Provide the (x, y) coordinate of the cell's center where the given text is located.  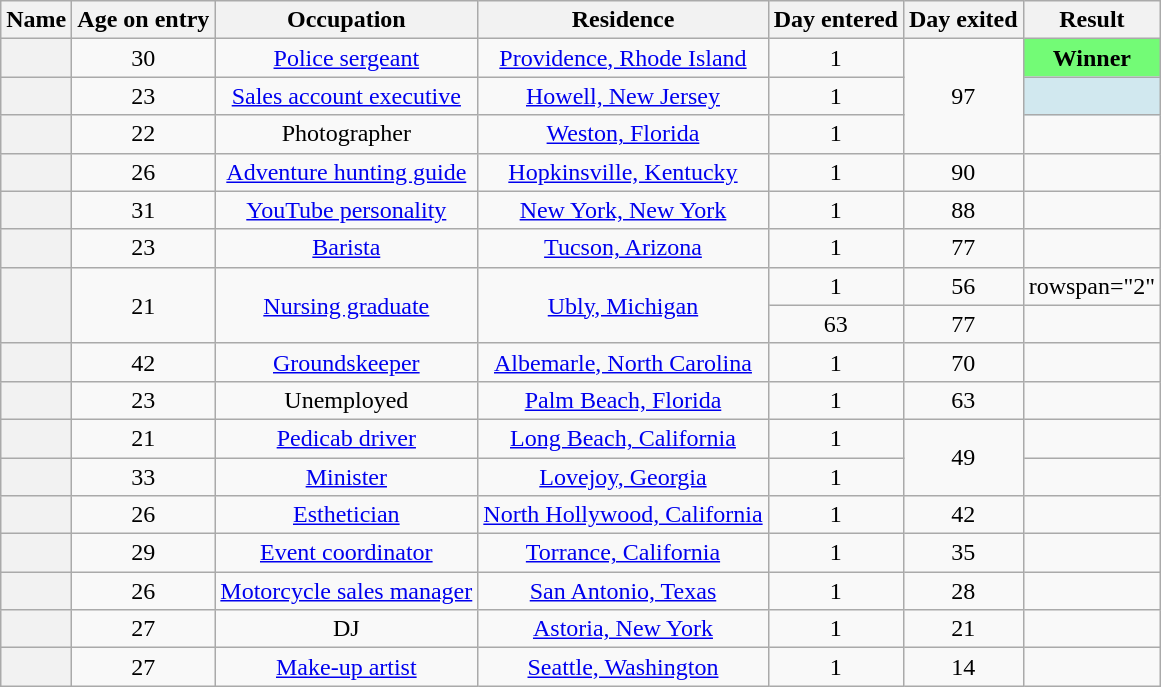
Nursing graduate (346, 305)
rowspan="2" (1092, 286)
Lovejoy, Georgia (623, 477)
35 (963, 553)
90 (963, 172)
Result (1092, 20)
97 (963, 96)
Hopkinsville, Kentucky (623, 172)
88 (963, 210)
Minister (346, 477)
Howell, New Jersey (623, 96)
14 (963, 667)
Age on entry (144, 20)
Barista (346, 248)
Occupation (346, 20)
28 (963, 591)
Ubly, Michigan (623, 305)
Seattle, Washington (623, 667)
56 (963, 286)
Name (36, 20)
San Antonio, Texas (623, 591)
Event coordinator (346, 553)
Motorcycle sales manager (346, 591)
New York, New York (623, 210)
DJ (346, 629)
Providence, Rhode Island (623, 58)
Residence (623, 20)
49 (963, 457)
Tucson, Arizona (623, 248)
Weston, Florida (623, 134)
Day exited (963, 20)
Day entered (836, 20)
Pedicab driver (346, 438)
Groundskeeper (346, 362)
Adventure hunting guide (346, 172)
Long Beach, California (623, 438)
Astoria, New York (623, 629)
Make-up artist (346, 667)
North Hollywood, California (623, 515)
30 (144, 58)
70 (963, 362)
Torrance, California (623, 553)
29 (144, 553)
Sales account executive (346, 96)
Winner (1092, 58)
Albemarle, North Carolina (623, 362)
22 (144, 134)
YouTube personality (346, 210)
Esthetician (346, 515)
Police sergeant (346, 58)
Palm Beach, Florida (623, 400)
33 (144, 477)
Unemployed (346, 400)
Photographer (346, 134)
31 (144, 210)
